Determine the (x, y) coordinate at the center of the cell enclosing the given text.  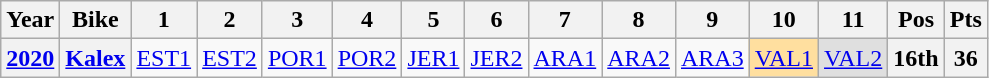
Year (30, 20)
POR2 (367, 58)
EST1 (164, 58)
1 (164, 20)
2 (230, 20)
6 (496, 20)
3 (297, 20)
EST2 (230, 58)
POR1 (297, 58)
Pts (966, 20)
8 (639, 20)
4 (367, 20)
16th (916, 58)
Kalex (96, 58)
36 (966, 58)
ARA3 (712, 58)
Bike (96, 20)
ARA2 (639, 58)
10 (784, 20)
5 (434, 20)
2020 (30, 58)
ARA1 (565, 58)
11 (854, 20)
JER1 (434, 58)
7 (565, 20)
9 (712, 20)
VAL2 (854, 58)
Pos (916, 20)
VAL1 (784, 58)
JER2 (496, 58)
